Search for the cell housing the specified text and yield its (X, Y) center coordinate. 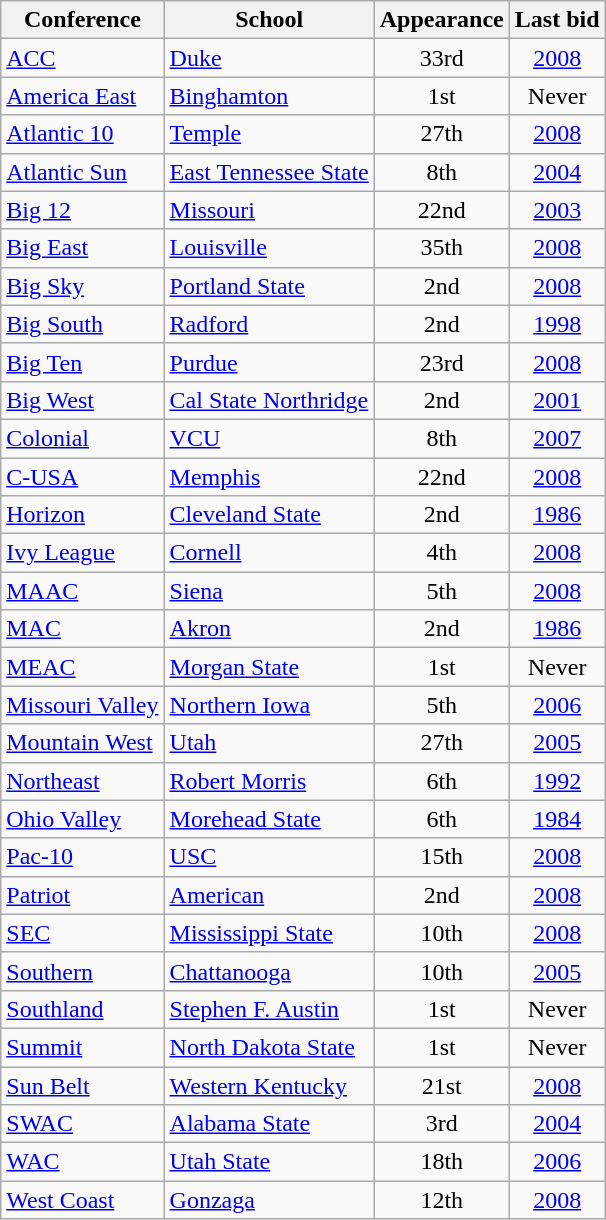
Colonial (82, 438)
Horizon (82, 515)
Big West (82, 400)
18th (442, 1162)
Big East (82, 248)
1992 (557, 781)
Utah State (269, 1162)
MAAC (82, 591)
Morehead State (269, 819)
Big Ten (82, 362)
Mississippi State (269, 933)
Alabama State (269, 1124)
Northern Iowa (269, 705)
2003 (557, 210)
Robert Morris (269, 781)
WAC (82, 1162)
Utah (269, 743)
East Tennessee State (269, 172)
Duke (269, 58)
Atlantic 10 (82, 134)
Ohio Valley (82, 819)
Appearance (442, 20)
SEC (82, 933)
1998 (557, 324)
Stephen F. Austin (269, 1009)
North Dakota State (269, 1047)
Louisville (269, 248)
Mountain West (82, 743)
Morgan State (269, 667)
Binghamton (269, 96)
School (269, 20)
Chattanooga (269, 971)
4th (442, 553)
Big Sky (82, 286)
35th (442, 248)
Big South (82, 324)
Big 12 (82, 210)
Gonzaga (269, 1200)
USC (269, 857)
Last bid (557, 20)
Ivy League (82, 553)
1984 (557, 819)
Missouri (269, 210)
21st (442, 1085)
ACC (82, 58)
Purdue (269, 362)
VCU (269, 438)
Memphis (269, 477)
Patriot (82, 895)
Cleveland State (269, 515)
Southern (82, 971)
12th (442, 1200)
Atlantic Sun (82, 172)
SWAC (82, 1124)
MAC (82, 629)
33rd (442, 58)
Akron (269, 629)
Summit (82, 1047)
Western Kentucky (269, 1085)
3rd (442, 1124)
Cal State Northridge (269, 400)
America East (82, 96)
Siena (269, 591)
MEAC (82, 667)
Sun Belt (82, 1085)
Cornell (269, 553)
Radford (269, 324)
Southland (82, 1009)
Pac-10 (82, 857)
Missouri Valley (82, 705)
C-USA (82, 477)
15th (442, 857)
Northeast (82, 781)
2001 (557, 400)
Conference (82, 20)
West Coast (82, 1200)
Portland State (269, 286)
Temple (269, 134)
2007 (557, 438)
23rd (442, 362)
American (269, 895)
